Locate the cell with the specified text and output its [x, y] center coordinate. 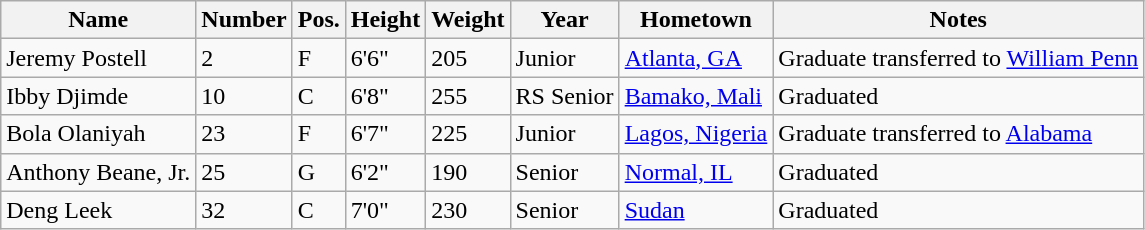
Hometown [696, 20]
Normal, IL [696, 172]
Deng Leek [98, 210]
255 [468, 96]
10 [244, 96]
32 [244, 210]
Pos. [318, 20]
23 [244, 134]
2 [244, 58]
Name [98, 20]
Lagos, Nigeria [696, 134]
Jeremy Postell [98, 58]
Graduate transferred to William Penn [958, 58]
25 [244, 172]
RS Senior [564, 96]
Height [385, 20]
Atlanta, GA [696, 58]
Weight [468, 20]
Notes [958, 20]
7'0" [385, 210]
Bamako, Mali [696, 96]
225 [468, 134]
Graduate transferred to Alabama [958, 134]
Sudan [696, 210]
6'8" [385, 96]
230 [468, 210]
190 [468, 172]
Bola Olaniyah [98, 134]
Anthony Beane, Jr. [98, 172]
Ibby Djimde [98, 96]
205 [468, 58]
6'2" [385, 172]
Number [244, 20]
6'7" [385, 134]
G [318, 172]
Year [564, 20]
6'6" [385, 58]
